Scan for the cell matching the given text and deliver its (x, y) coordinate at center. 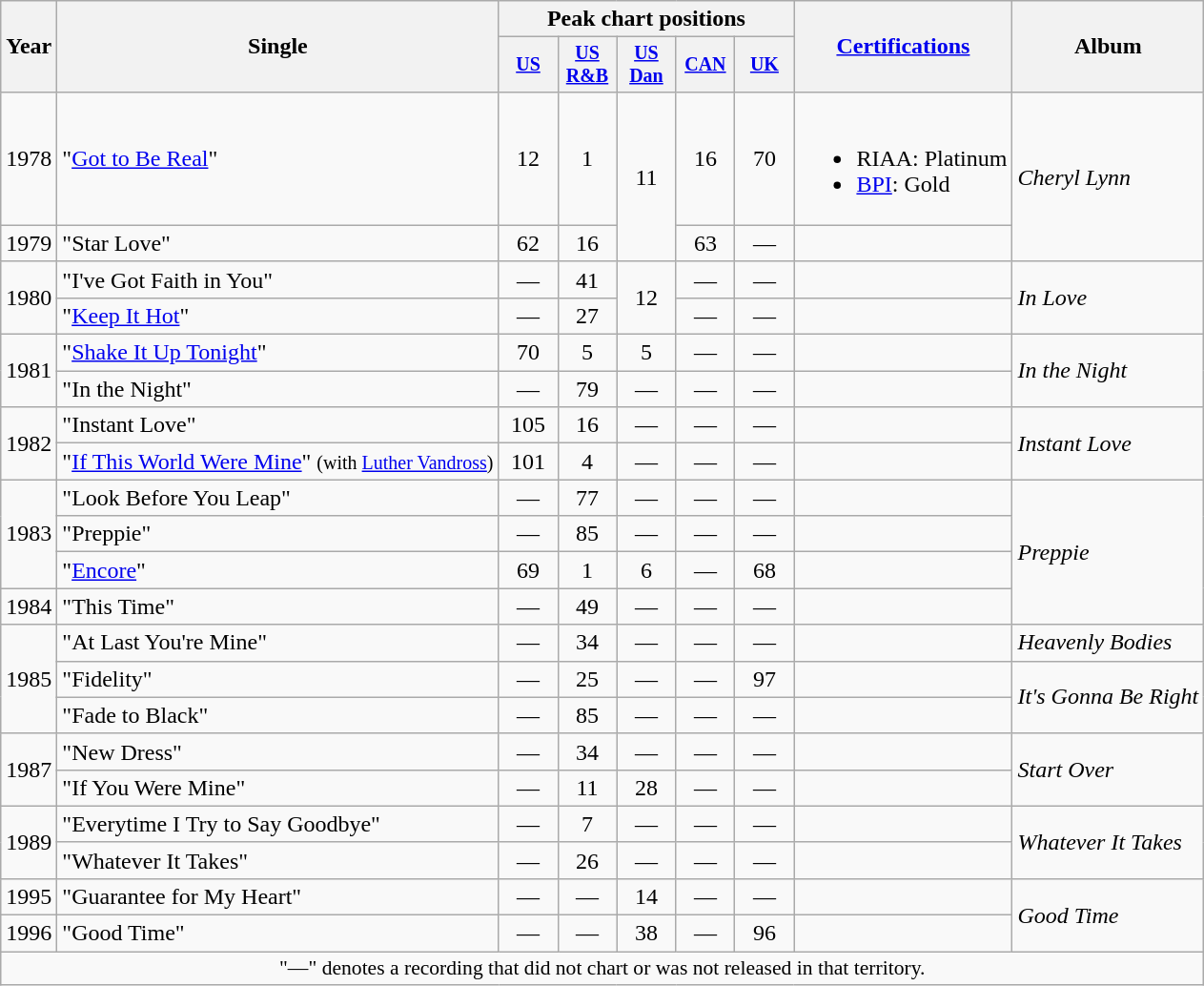
26 (587, 860)
38 (646, 934)
1995 (29, 896)
Start Over (1108, 770)
1987 (29, 770)
"Fidelity" (278, 679)
68 (765, 570)
"If This World Were Mine" (with Luther Vandross) (278, 462)
"Instant Love" (278, 425)
41 (587, 279)
"—" denotes a recording that did not chart or was not released in that territory. (602, 969)
97 (765, 679)
"If You Were Mine" (278, 788)
6 (646, 570)
79 (587, 389)
77 (587, 498)
Year (29, 47)
"Fade to Black" (278, 715)
1979 (29, 243)
"At Last You're Mine" (278, 643)
It's Gonna Be Right (1108, 697)
25 (587, 679)
"This Time" (278, 606)
1978 (29, 158)
USR&B (587, 65)
1983 (29, 534)
"Everytime I Try to Say Goodbye" (278, 824)
Cheryl Lynn (1108, 176)
USDan (646, 65)
1981 (29, 371)
US (528, 65)
Good Time (1108, 914)
1989 (29, 842)
In Love (1108, 298)
"Look Before You Leap" (278, 498)
4 (587, 462)
49 (587, 606)
69 (528, 570)
UK (765, 65)
"Shake It Up Tonight" (278, 353)
RIAA: PlatinumBPI: Gold (904, 158)
"New Dress" (278, 751)
Instant Love (1108, 443)
1984 (29, 606)
96 (765, 934)
Peak chart positions (646, 19)
Single (278, 47)
1996 (29, 934)
Preppie (1108, 552)
"Encore" (278, 570)
"Whatever It Takes" (278, 860)
Heavenly Bodies (1108, 643)
In the Night (1108, 371)
"Keep It Hot" (278, 316)
1980 (29, 298)
"In the Night" (278, 389)
101 (528, 462)
105 (528, 425)
62 (528, 243)
27 (587, 316)
"Got to Be Real" (278, 158)
Certifications (904, 47)
"I've Got Faith in You" (278, 279)
Album (1108, 47)
63 (705, 243)
1982 (29, 443)
Whatever It Takes (1108, 842)
14 (646, 896)
"Star Love" (278, 243)
7 (587, 824)
1985 (29, 679)
"Guarantee for My Heart" (278, 896)
"Good Time" (278, 934)
28 (646, 788)
CAN (705, 65)
"Preppie" (278, 534)
